Pinpoint the cell where the given text exists, returning its [X, Y] midpoint coordinate. 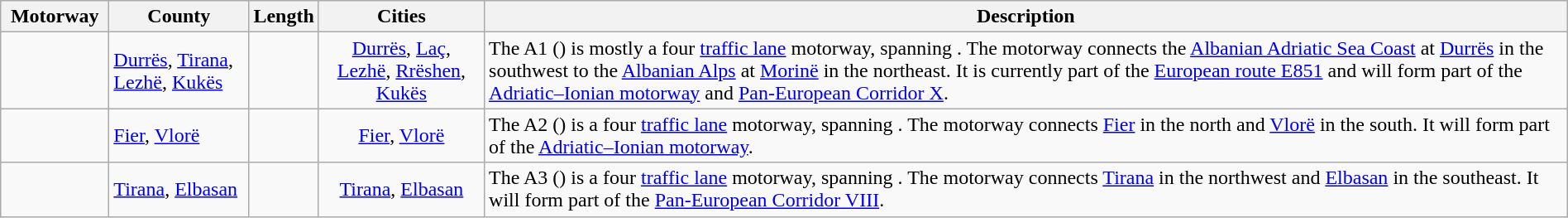
Length [284, 17]
Cities [401, 17]
Description [1026, 17]
County [179, 17]
Durrës, Laç, Lezhë, Rrëshen, Kukës [401, 70]
Durrës, Tirana, Lezhë, Kukës [179, 70]
Motorway [55, 17]
